Provide the [x, y] coordinate of the cell's center where the given text is located.  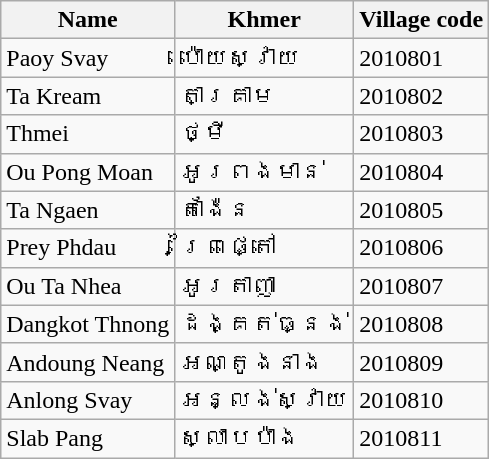
Khmer [264, 20]
ថ្មី [264, 134]
2010803 [422, 134]
Dangkot Thnong [88, 324]
Village code [422, 20]
Thmei [88, 134]
តាគ្រាម [264, 96]
2010802 [422, 96]
2010806 [422, 248]
Prey Phdau [88, 248]
Ou Pong Moan [88, 172]
អន្លង់ស្វាយ [264, 400]
Ta Ngaen [88, 210]
2010805 [422, 210]
2010801 [422, 58]
2010810 [422, 400]
Ta Kream [88, 96]
អណ្តូងនាង [264, 362]
Ou Ta Nhea [88, 286]
Andoung Neang [88, 362]
2010804 [422, 172]
ព្រៃផ្តៅ [264, 248]
2010811 [422, 438]
2010807 [422, 286]
អូរតាញា [264, 286]
Paoy Svay [88, 58]
Anlong Svay [88, 400]
2010809 [422, 362]
អូរពងមាន់ [264, 172]
Slab Pang [88, 438]
ដង្គត់ធ្នង់ [264, 324]
Name [88, 20]
ស្លាបប៉ាង [264, 438]
តាង៉ែន [264, 210]
2010808 [422, 324]
ប៉ោយស្វាយ [264, 58]
